Pinpoint the cell where the given text exists, returning its (x, y) midpoint coordinate. 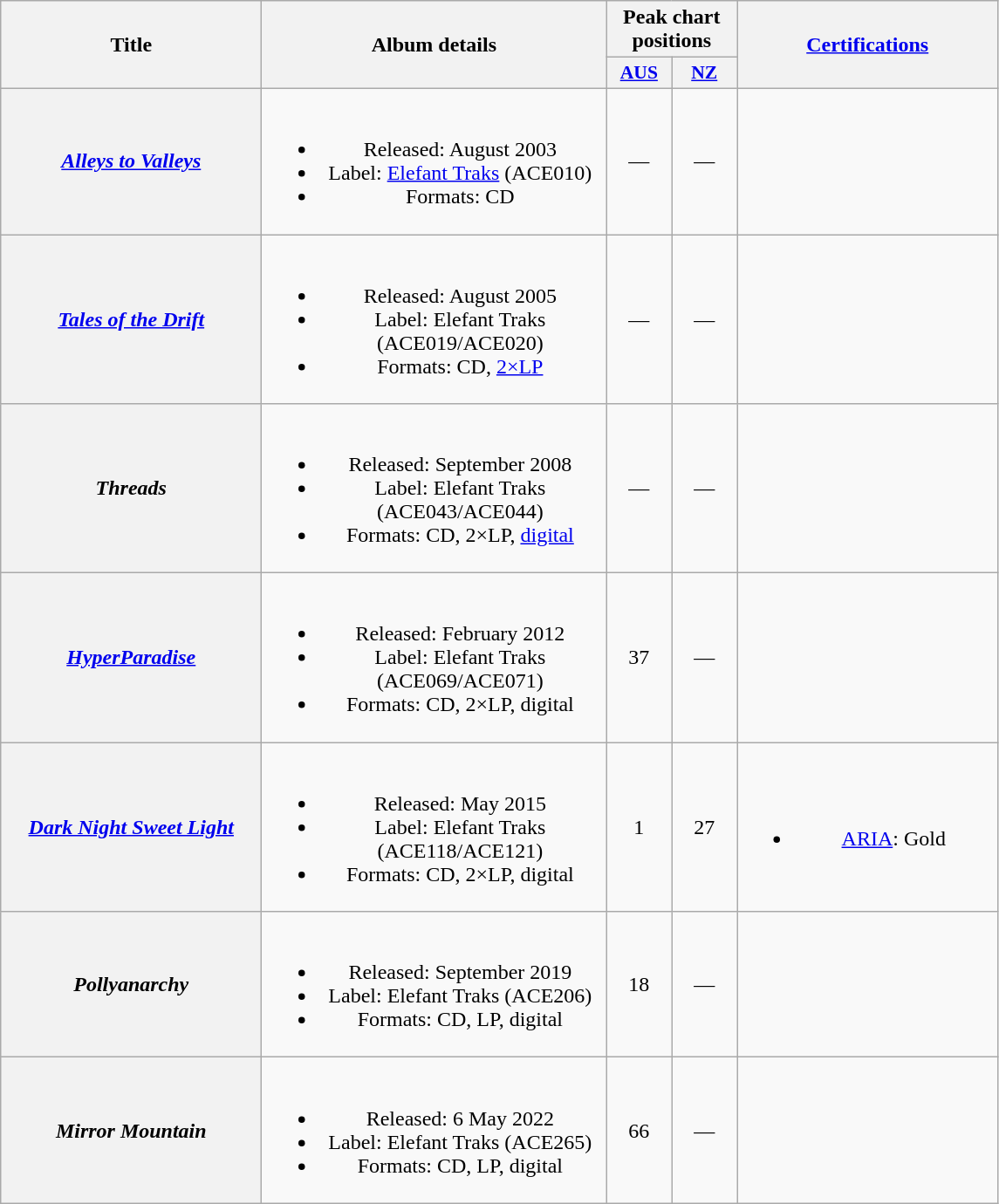
Dark Night Sweet Light (131, 827)
Title (131, 45)
Pollyanarchy (131, 984)
Released: September 2019Label: Elefant Traks (ACE206)Formats: CD, LP, digital (434, 984)
37 (639, 658)
1 (639, 827)
Released: February 2012Label: Elefant Traks (ACE069/ACE071)Formats: CD, 2×LP, digital (434, 658)
Released: May 2015Label: Elefant Traks (ACE118/ACE121)Formats: CD, 2×LP, digital (434, 827)
HyperParadise (131, 658)
ARIA: Gold (867, 827)
18 (639, 984)
Tales of the Drift (131, 318)
Released: September 2008Label: Elefant Traks (ACE043/ACE044)Formats: CD, 2×LP, digital (434, 489)
AUS (639, 73)
NZ (705, 73)
Released: August 2003Label: Elefant Traks (ACE010)Formats: CD (434, 161)
Alleys to Valleys (131, 161)
Released: August 2005Label: Elefant Traks (ACE019/ACE020)Formats: CD, 2×LP (434, 318)
27 (705, 827)
Mirror Mountain (131, 1131)
66 (639, 1131)
Album details (434, 45)
Peak chart positions (672, 30)
Certifications (867, 45)
Released: 6 May 2022Label: Elefant Traks (ACE265)Formats: CD, LP, digital (434, 1131)
Threads (131, 489)
